Scan for the cell matching the given text and deliver its (x, y) coordinate at center. 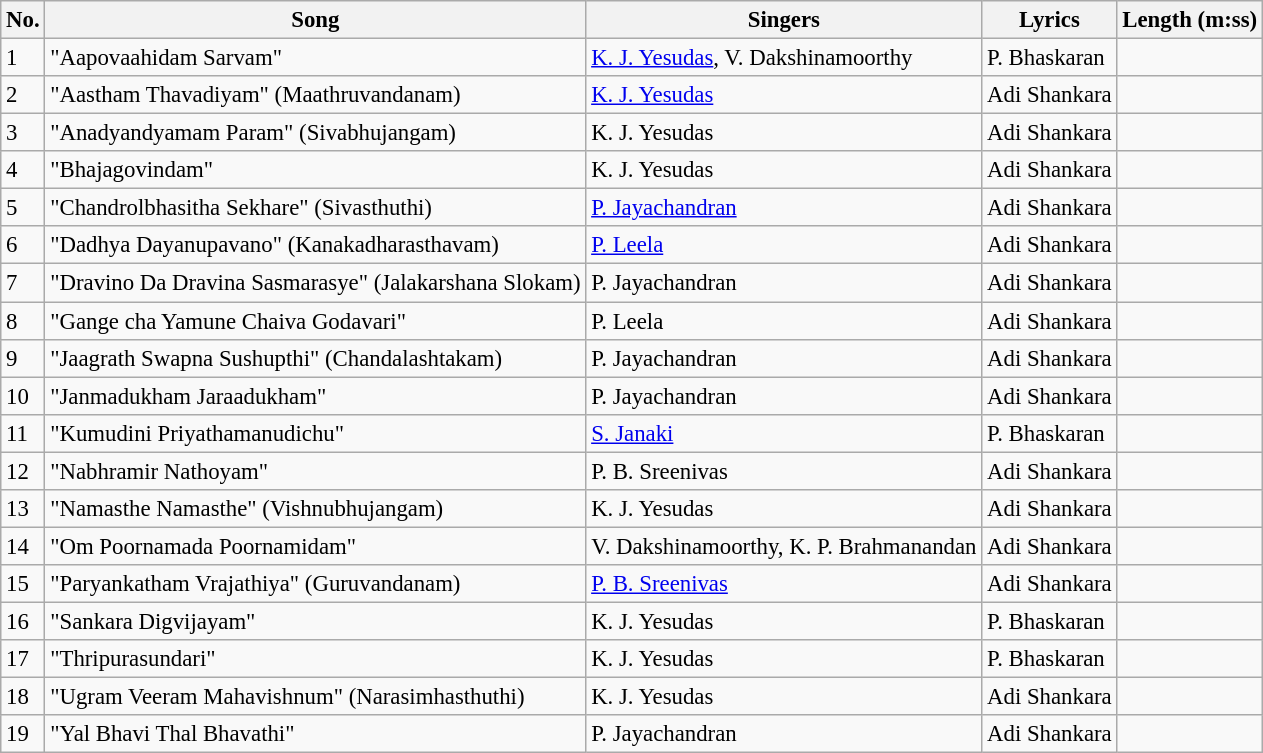
Song (316, 20)
19 (23, 734)
"Bhajagovindam" (316, 170)
"Nabhramir Nathoyam" (316, 471)
"Jaagrath Swapna Sushupthi" (Chandalashtakam) (316, 358)
"Dravino Da Dravina Sasmarasye" (Jalakarshana Slokam) (316, 283)
6 (23, 245)
"Kumudini Priyathamanudichu" (316, 433)
"Namasthe Namasthe" (Vishnubhujangam) (316, 509)
"Om Poornamada Poornamidam" (316, 546)
15 (23, 584)
"Paryankatham Vrajathiya" (Guruvandanam) (316, 584)
"Aastham Thavadiyam" (Maathruvandanam) (316, 95)
1 (23, 58)
"Dadhya Dayanupavano" (Kanakadharasthavam) (316, 245)
"Sankara Digvijayam" (316, 621)
4 (23, 170)
"Anadyandyamam Param" (Sivabhujangam) (316, 133)
14 (23, 546)
S. Janaki (784, 433)
"Gange cha Yamune Chaiva Godavari" (316, 321)
16 (23, 621)
13 (23, 509)
"Aapovaahidam Sarvam" (316, 58)
3 (23, 133)
8 (23, 321)
K. J. Yesudas, V. Dakshinamoorthy (784, 58)
17 (23, 659)
"Ugram Veeram Mahavishnum" (Narasimhasthuthi) (316, 697)
11 (23, 433)
"Chandrolbhasitha Sekhare" (Sivasthuthi) (316, 208)
V. Dakshinamoorthy, K. P. Brahmanandan (784, 546)
10 (23, 396)
5 (23, 208)
Singers (784, 20)
No. (23, 20)
7 (23, 283)
Length (m:ss) (1190, 20)
18 (23, 697)
12 (23, 471)
Lyrics (1050, 20)
"Yal Bhavi Thal Bhavathi" (316, 734)
2 (23, 95)
"Thripurasundari" (316, 659)
9 (23, 358)
"Janmadukham Jaraadukham" (316, 396)
